Provide the [x, y] coordinate of the cell's center where the given text is located.  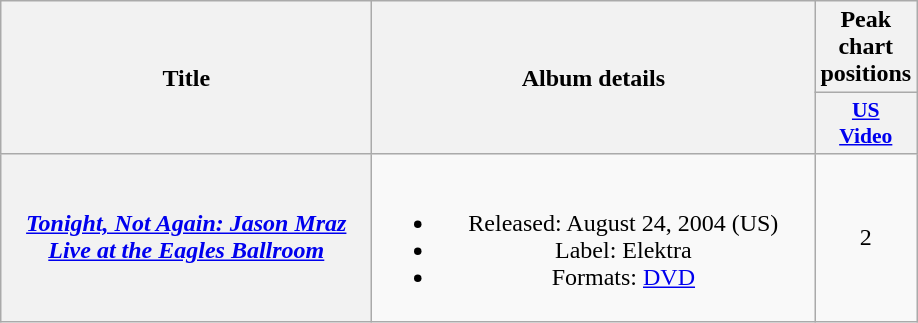
Released: August 24, 2004 (US)Label: ElektraFormats: DVD [594, 238]
USVideo [866, 124]
Album details [594, 78]
2 [866, 238]
Title [186, 78]
Peak chart positions [866, 47]
Tonight, Not Again: Jason Mraz Live at the Eagles Ballroom [186, 238]
